Return the [X, Y] coordinate for the center point of the cell that contains the specified text.  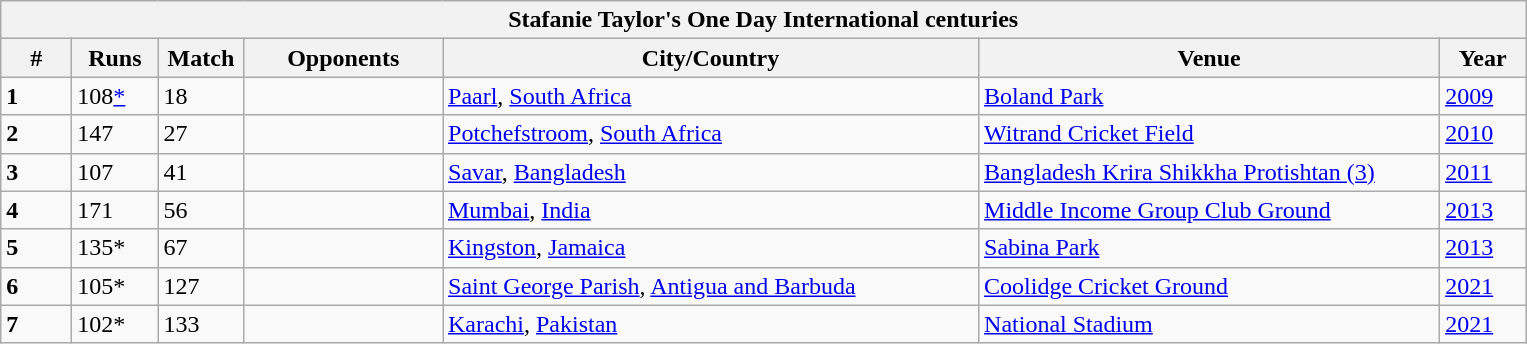
102* [115, 324]
Savar, Bangladesh [710, 172]
135* [115, 248]
2009 [1483, 96]
2010 [1483, 134]
Venue [1210, 58]
171 [115, 210]
Year [1483, 58]
1 [36, 96]
National Stadium [1210, 324]
Karachi, Pakistan [710, 324]
105* [115, 286]
5 [36, 248]
Bangladesh Krira Shikkha Protishtan (3) [1210, 172]
Coolidge Cricket Ground [1210, 286]
Boland Park [1210, 96]
133 [201, 324]
Mumbai, India [710, 210]
Opponents [344, 58]
Kingston, Jamaica [710, 248]
127 [201, 286]
Stafanie Taylor's One Day International centuries [764, 20]
Potchefstroom, South Africa [710, 134]
6 [36, 286]
2 [36, 134]
City/Country [710, 58]
147 [115, 134]
56 [201, 210]
41 [201, 172]
108* [115, 96]
2011 [1483, 172]
Saint George Parish, Antigua and Barbuda [710, 286]
# [36, 58]
Paarl, South Africa [710, 96]
27 [201, 134]
107 [115, 172]
Sabina Park [1210, 248]
Witrand Cricket Field [1210, 134]
Runs [115, 58]
Middle Income Group Club Ground [1210, 210]
4 [36, 210]
18 [201, 96]
67 [201, 248]
7 [36, 324]
3 [36, 172]
Match [201, 58]
